Scan for the cell matching the given text and deliver its (X, Y) coordinate at center. 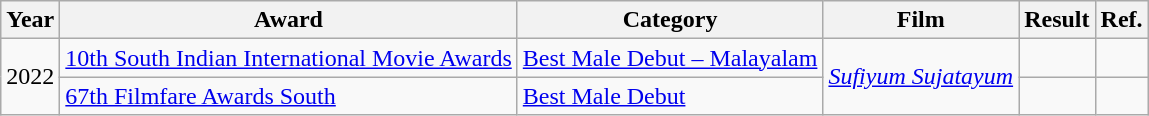
Result (1057, 20)
Best Male Debut – Malayalam (670, 58)
Year (30, 20)
10th South Indian International Movie Awards (288, 58)
Film (921, 20)
Category (670, 20)
2022 (30, 77)
Award (288, 20)
Best Male Debut (670, 96)
Sufiyum Sujatayum (921, 77)
Ref. (1122, 20)
67th Filmfare Awards South (288, 96)
